For the text-containing cell, return its midpoint in (X, Y) coordinate format. 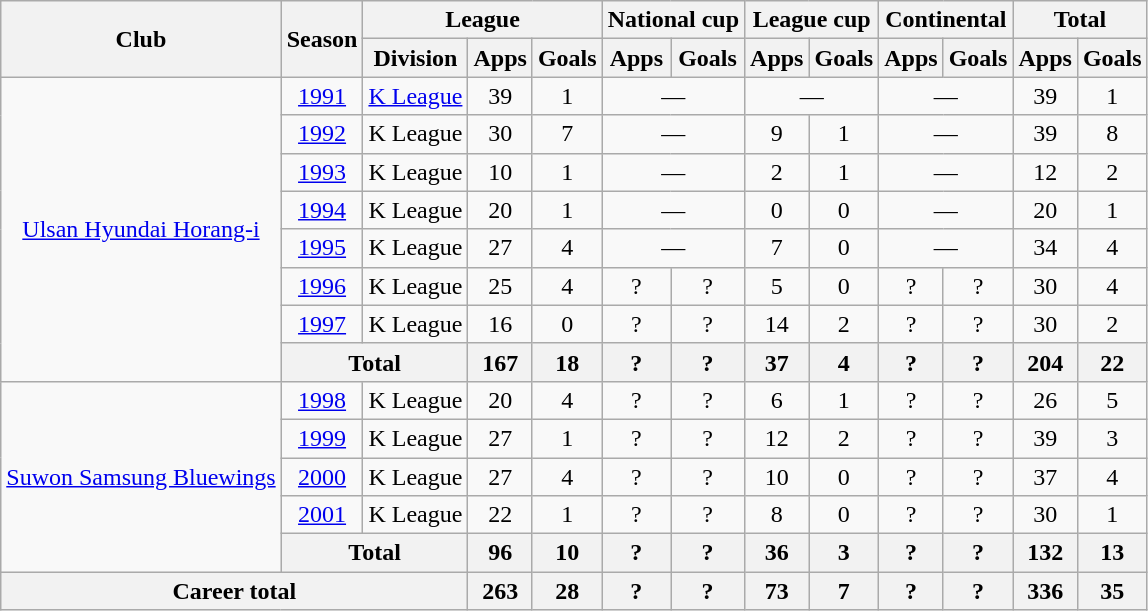
204 (1045, 362)
League cup (812, 20)
96 (500, 553)
16 (500, 324)
34 (1045, 248)
1994 (322, 210)
1997 (322, 324)
9 (777, 134)
1998 (322, 400)
League (482, 20)
18 (567, 362)
13 (1112, 553)
36 (777, 553)
132 (1045, 553)
1999 (322, 438)
1995 (322, 248)
14 (777, 324)
2000 (322, 477)
Season (322, 39)
2001 (322, 515)
167 (500, 362)
73 (777, 591)
Continental (946, 20)
Division (416, 58)
Club (141, 39)
35 (1112, 591)
Career total (234, 591)
28 (567, 591)
National cup (673, 20)
1993 (322, 172)
Suwon Samsung Bluewings (141, 476)
6 (777, 400)
336 (1045, 591)
26 (1045, 400)
263 (500, 591)
1992 (322, 134)
1996 (322, 286)
Ulsan Hyundai Horang-i (141, 229)
1991 (322, 96)
25 (500, 286)
